Search for the cell housing the specified text and yield its [X, Y] center coordinate. 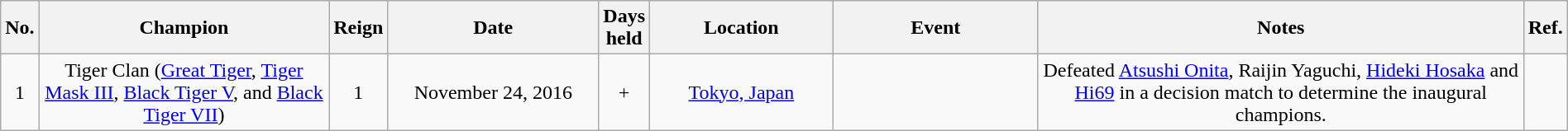
Event [935, 28]
November 24, 2016 [493, 92]
Date [493, 28]
Defeated Atsushi Onita, Raijin Yaguchi, Hideki Hosaka and Hi69 in a decision match to determine the inaugural champions. [1280, 92]
+ [624, 92]
Location [742, 28]
Ref. [1545, 28]
Reign [359, 28]
Tiger Clan (Great Tiger, Tiger Mask III, Black Tiger V, and Black Tiger VII) [184, 92]
Notes [1280, 28]
Days held [624, 28]
Tokyo, Japan [742, 92]
Champion [184, 28]
No. [20, 28]
